Return the (X, Y) coordinate for the center point of the cell that contains the specified text.  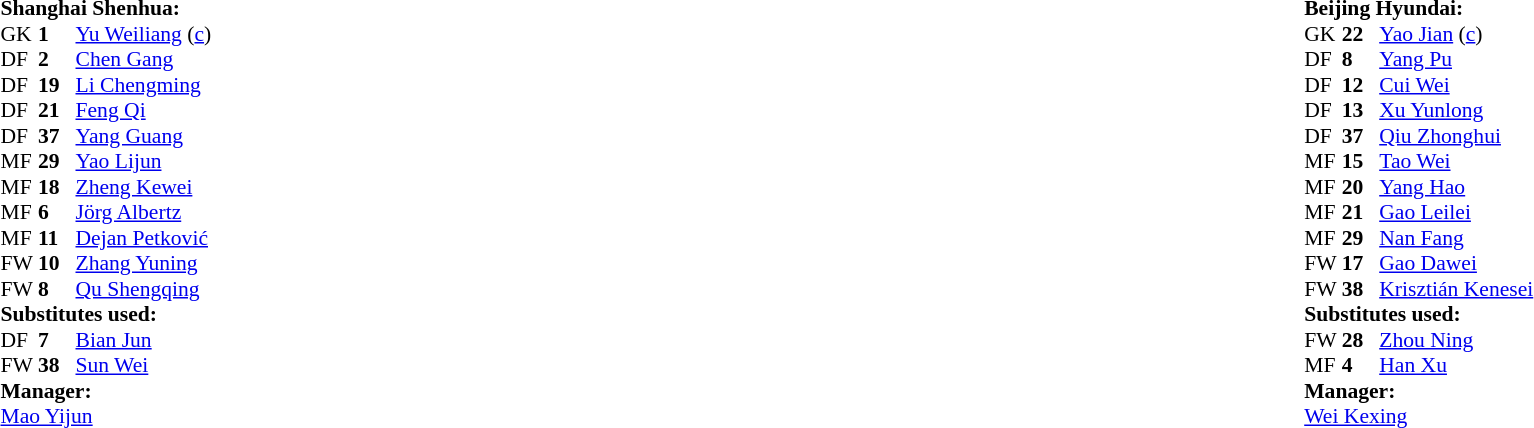
Yang Guang (144, 136)
Zheng Kewei (144, 187)
Zhou Ning (1456, 340)
20 (1361, 187)
Qu Shengqing (144, 289)
Krisztián Kenesei (1456, 289)
Nan Fang (1456, 238)
Dejan Petković (144, 238)
Feng Qi (144, 111)
17 (1361, 263)
6 (57, 213)
15 (1361, 161)
1 (57, 34)
Yang Hao (1456, 187)
Gao Dawei (1456, 263)
Chen Gang (144, 59)
Yu Weiliang (c) (144, 34)
Qiu Zhonghui (1456, 136)
Han Xu (1456, 365)
Yao Jian (c) (1456, 34)
Li Chengming (144, 85)
Yang Pu (1456, 59)
11 (57, 238)
10 (57, 263)
Gao Leilei (1456, 213)
12 (1361, 85)
7 (57, 340)
Sun Wei (144, 365)
Tao Wei (1456, 161)
Xu Yunlong (1456, 111)
22 (1361, 34)
Jörg Albertz (144, 213)
2 (57, 59)
13 (1361, 111)
18 (57, 187)
Cui Wei (1456, 85)
Yao Lijun (144, 161)
Zhang Yuning (144, 263)
19 (57, 85)
28 (1361, 340)
Bian Jun (144, 340)
4 (1361, 365)
